Pinpoint the cell where the given text exists, returning its (X, Y) midpoint coordinate. 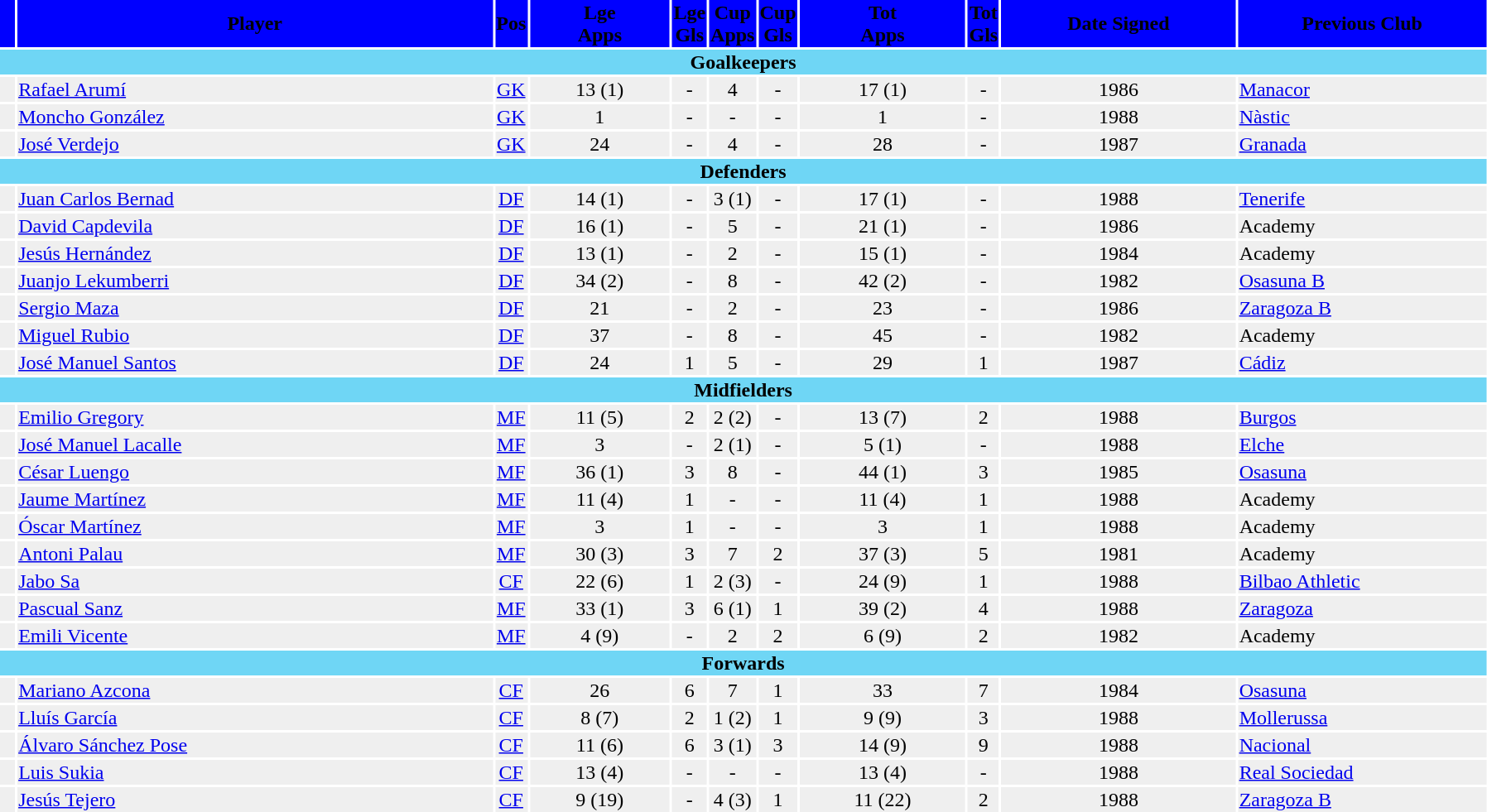
16 (1) (599, 226)
14 (9) (883, 745)
28 (883, 144)
45 (883, 335)
5 (1) (883, 444)
Jesús Hernández (255, 253)
Goalkeepers (743, 62)
César Luengo (255, 472)
Osasuna B (1362, 281)
Antoni Palau (255, 554)
30 (3) (599, 554)
39 (2) (883, 608)
1985 (1119, 472)
Moncho González (255, 117)
44 (1) (883, 472)
Manacor (1362, 89)
4 (9) (599, 636)
Juan Carlos Bernad (255, 199)
1981 (1119, 554)
CupApps (733, 23)
37 (3) (883, 554)
Emilio Gregory (255, 417)
11 (22) (883, 800)
Jabo Sa (255, 581)
33 (1) (599, 608)
David Capdevila (255, 226)
Forwards (743, 663)
Juanjo Lekumberri (255, 281)
33 (883, 690)
21 (1) (883, 226)
29 (883, 363)
Midfielders (743, 390)
Zaragoza (1362, 608)
9 (19) (599, 800)
LgeApps (599, 23)
Real Sociedad (1362, 772)
Miguel Rubio (255, 335)
José Manuel Santos (255, 363)
Tenerife (1362, 199)
Lluís García (255, 718)
Jesús Tejero (255, 800)
42 (2) (883, 281)
9 (9) (883, 718)
Jaume Martínez (255, 499)
1 (2) (733, 718)
8 (7) (599, 718)
José Manuel Lacalle (255, 444)
15 (1) (883, 253)
36 (1) (599, 472)
Defenders (743, 171)
2 (2) (733, 417)
Nacional (1362, 745)
22 (6) (599, 581)
14 (1) (599, 199)
23 (883, 308)
Emili Vicente (255, 636)
24 (9) (883, 581)
13 (7) (883, 417)
Sergio Maza (255, 308)
Pascual Sanz (255, 608)
6 (9) (883, 636)
CupGls (778, 23)
Previous Club (1362, 23)
Pos (512, 23)
2 (3) (733, 581)
26 (599, 690)
Luis Sukia (255, 772)
9 (984, 745)
Bilbao Athletic (1362, 581)
Granada (1362, 144)
6 (1) (733, 608)
TotApps (883, 23)
Nàstic (1362, 117)
Mariano Azcona (255, 690)
Álvaro Sánchez Pose (255, 745)
Rafael Arumí (255, 89)
LgeGls (690, 23)
Óscar Martínez (255, 526)
11 (5) (599, 417)
TotGls (984, 23)
Cádiz (1362, 363)
34 (2) (599, 281)
Burgos (1362, 417)
21 (599, 308)
Date Signed (1119, 23)
José Verdejo (255, 144)
Elche (1362, 444)
4 (3) (733, 800)
Mollerussa (1362, 718)
11 (6) (599, 745)
2 (1) (733, 444)
Player (255, 23)
37 (599, 335)
